Scan for the cell matching the given text and deliver its (X, Y) coordinate at center. 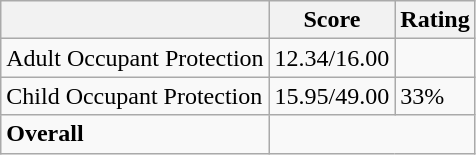
Score (332, 20)
33% (435, 96)
Overall (135, 134)
Adult Occupant Protection (135, 58)
Child Occupant Protection (135, 96)
15.95/49.00 (332, 96)
Rating (435, 20)
12.34/16.00 (332, 58)
